Identify which cell holds the provided text, then report its (x, y) central coordinate. 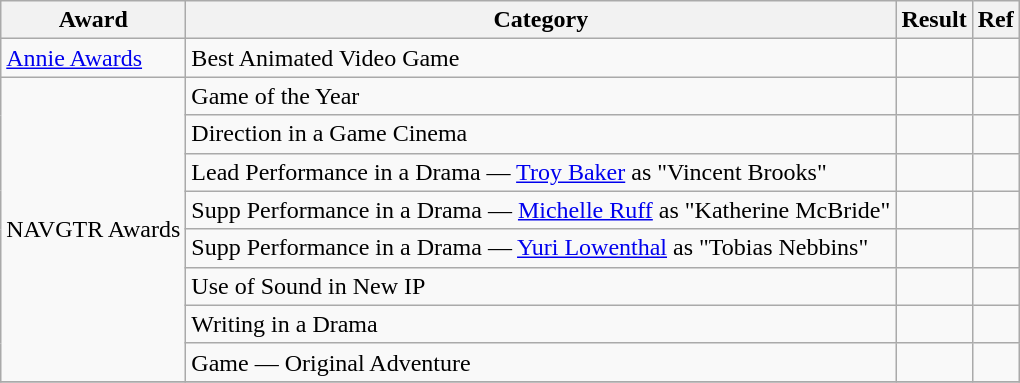
Game — Original Adventure (541, 362)
Direction in a Game Cinema (541, 134)
Annie Awards (94, 58)
Supp Performance in a Drama — Yuri Lowenthal as "Tobias Nebbins" (541, 248)
Writing in a Drama (541, 324)
Supp Performance in a Drama — Michelle Ruff as "Katherine McBride" (541, 210)
Award (94, 20)
Ref (996, 20)
Use of Sound in New IP (541, 286)
Game of the Year (541, 96)
Result (934, 20)
Best Animated Video Game (541, 58)
Category (541, 20)
NAVGTR Awards (94, 229)
Lead Performance in a Drama — Troy Baker as "Vincent Brooks" (541, 172)
